Output the (x, y) coordinate of the center of the cell containing the given text.  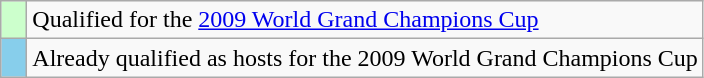
Qualified for the 2009 World Grand Champions Cup (366, 20)
Already qualified as hosts for the 2009 World Grand Champions Cup (366, 58)
